Search for the cell housing the specified text and yield its (X, Y) center coordinate. 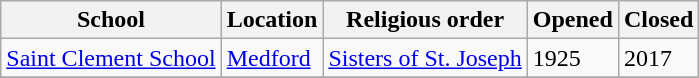
School (111, 20)
Sisters of St. Joseph (425, 58)
Opened (572, 20)
Religious order (425, 20)
2017 (658, 58)
Medford (272, 58)
Closed (658, 20)
Saint Clement School (111, 58)
1925 (572, 58)
Location (272, 20)
